From the cell containing the given text, extract its center point as [X, Y] coordinate. 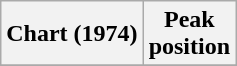
Peakposition [189, 34]
Chart (1974) [72, 34]
